Detect which cell encompasses the target text, then output its (X, Y) center coordinate. 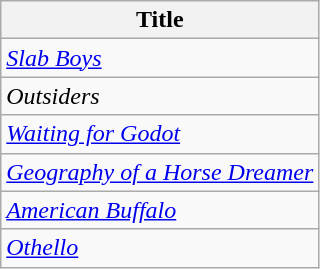
Title (160, 20)
Geography of a Horse Dreamer (160, 172)
American Buffalo (160, 210)
Waiting for Godot (160, 134)
Outsiders (160, 96)
Slab Boys (160, 58)
Othello (160, 248)
